Return [x, y] of the center of cell containing provided text 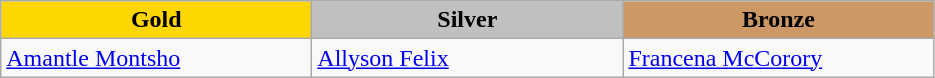
Silver [468, 20]
Amantle Montsho [156, 58]
Allyson Felix [468, 58]
Bronze [778, 20]
Francena McCorory [778, 58]
Gold [156, 20]
